Output the [x, y] coordinate of the center of the cell containing the given text.  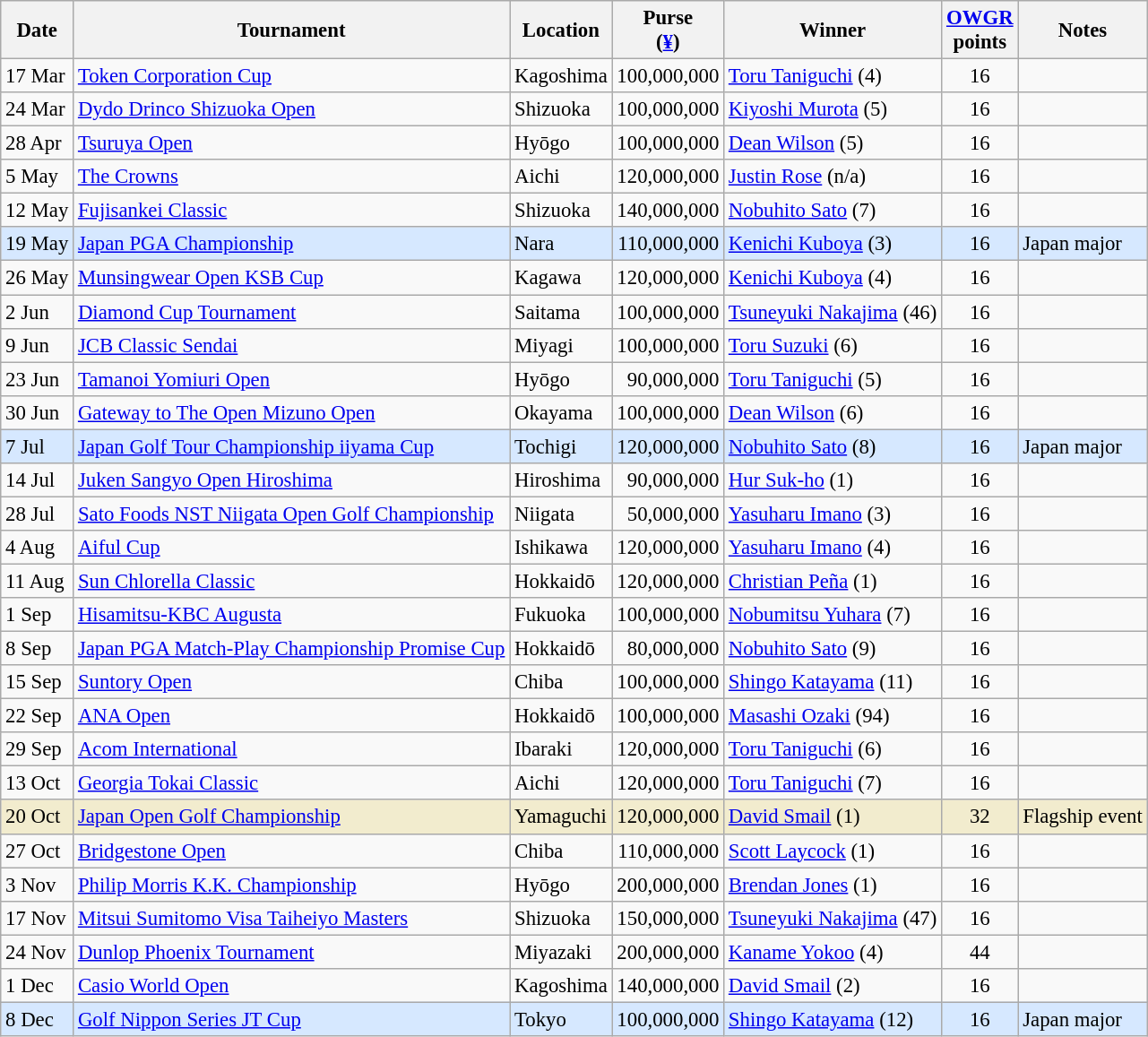
Japan PGA Championship [292, 245]
Golf Nippon Series JT Cup [292, 1019]
11 Aug [38, 581]
Nobumitsu Yuhara (7) [833, 615]
Winner [833, 30]
50,000,000 [668, 514]
2 Jun [38, 312]
44 [980, 952]
Notes [1083, 30]
32 [980, 817]
Tsuneyuki Nakajima (46) [833, 312]
David Smail (1) [833, 817]
20 Oct [38, 817]
24 Nov [38, 952]
Kaname Yokoo (4) [833, 952]
Hur Suk-ho (1) [833, 480]
3 Nov [38, 885]
Saitama [561, 312]
30 Jun [38, 412]
Masashi Ozaki (94) [833, 716]
Toru Suzuki (6) [833, 345]
17 Mar [38, 76]
80,000,000 [668, 649]
Nobuhito Sato (7) [833, 211]
Acom International [292, 749]
Kagawa [561, 278]
OWGRpoints [980, 30]
Okayama [561, 412]
Japan PGA Match-Play Championship Promise Cup [292, 649]
27 Oct [38, 851]
Kenichi Kuboya (4) [833, 278]
23 Jun [38, 379]
Dydo Drinco Shizuoka Open [292, 109]
7 Jul [38, 446]
Casio World Open [292, 986]
Dunlop Phoenix Tournament [292, 952]
Miyazaki [561, 952]
Tournament [292, 30]
Juken Sangyo Open Hiroshima [292, 480]
1 Dec [38, 986]
Miyagi [561, 345]
29 Sep [38, 749]
Toru Taniguchi (4) [833, 76]
Tsuruya Open [292, 143]
19 May [38, 245]
22 Sep [38, 716]
1 Sep [38, 615]
5 May [38, 177]
17 Nov [38, 918]
Token Corporation Cup [292, 76]
Yamaguchi [561, 817]
Nobuhito Sato (9) [833, 649]
15 Sep [38, 682]
12 May [38, 211]
ANA Open [292, 716]
Hisamitsu-KBC Augusta [292, 615]
4 Aug [38, 548]
Munsingwear Open KSB Cup [292, 278]
Nara [561, 245]
Toru Taniguchi (5) [833, 379]
Aiful Cup [292, 548]
24 Mar [38, 109]
Philip Morris K.K. Championship [292, 885]
Niigata [561, 514]
Tamanoi Yomiuri Open [292, 379]
Brendan Jones (1) [833, 885]
Nobuhito Sato (8) [833, 446]
Dean Wilson (5) [833, 143]
Shingo Katayama (12) [833, 1019]
Sun Chlorella Classic [292, 581]
9 Jun [38, 345]
Justin Rose (n/a) [833, 177]
Bridgestone Open [292, 851]
26 May [38, 278]
Date [38, 30]
Shingo Katayama (11) [833, 682]
Hiroshima [561, 480]
14 Jul [38, 480]
Flagship event [1083, 817]
8 Dec [38, 1019]
Ibaraki [561, 749]
150,000,000 [668, 918]
Location [561, 30]
Georgia Tokai Classic [292, 783]
Kenichi Kuboya (3) [833, 245]
Diamond Cup Tournament [292, 312]
Kiyoshi Murota (5) [833, 109]
Fukuoka [561, 615]
Dean Wilson (6) [833, 412]
8 Sep [38, 649]
28 Apr [38, 143]
Ishikawa [561, 548]
JCB Classic Sendai [292, 345]
Mitsui Sumitomo Visa Taiheiyo Masters [292, 918]
Tsuneyuki Nakajima (47) [833, 918]
Gateway to The Open Mizuno Open [292, 412]
Japan Golf Tour Championship iiyama Cup [292, 446]
Tokyo [561, 1019]
13 Oct [38, 783]
Purse(¥) [668, 30]
Yasuharu Imano (3) [833, 514]
Fujisankei Classic [292, 211]
Japan Open Golf Championship [292, 817]
Sato Foods NST Niigata Open Golf Championship [292, 514]
Tochigi [561, 446]
Suntory Open [292, 682]
Toru Taniguchi (7) [833, 783]
The Crowns [292, 177]
David Smail (2) [833, 986]
28 Jul [38, 514]
Scott Laycock (1) [833, 851]
Yasuharu Imano (4) [833, 548]
Toru Taniguchi (6) [833, 749]
Christian Peña (1) [833, 581]
